Identify which cell holds the provided text, then report its (X, Y) central coordinate. 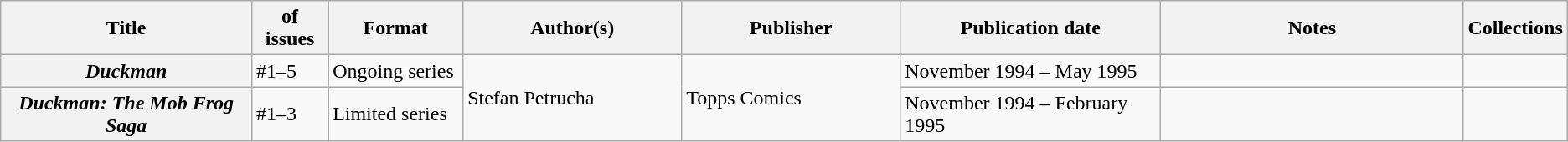
Ongoing series (395, 71)
#1–5 (290, 71)
of issues (290, 28)
Publication date (1030, 28)
Topps Comics (791, 99)
Stefan Petrucha (573, 99)
Collections (1515, 28)
Duckman (126, 71)
Author(s) (573, 28)
Limited series (395, 114)
Title (126, 28)
November 1994 – May 1995 (1030, 71)
#1–3 (290, 114)
Publisher (791, 28)
Duckman: The Mob Frog Saga (126, 114)
Format (395, 28)
Notes (1312, 28)
November 1994 – February 1995 (1030, 114)
